Identify which cell holds the provided text, then report its [X, Y] central coordinate. 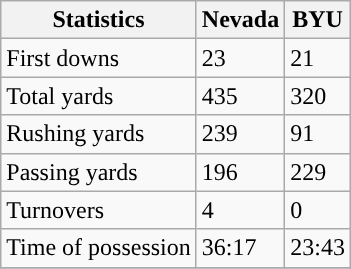
Rushing yards [99, 134]
0 [318, 210]
21 [318, 58]
Nevada [240, 20]
36:17 [240, 248]
Passing yards [99, 172]
320 [318, 96]
435 [240, 96]
Total yards [99, 96]
Turnovers [99, 210]
91 [318, 134]
BYU [318, 20]
Time of possession [99, 248]
239 [240, 134]
196 [240, 172]
23:43 [318, 248]
Statistics [99, 20]
229 [318, 172]
First downs [99, 58]
23 [240, 58]
4 [240, 210]
